Locate the cell with the specified text and output its [X, Y] center coordinate. 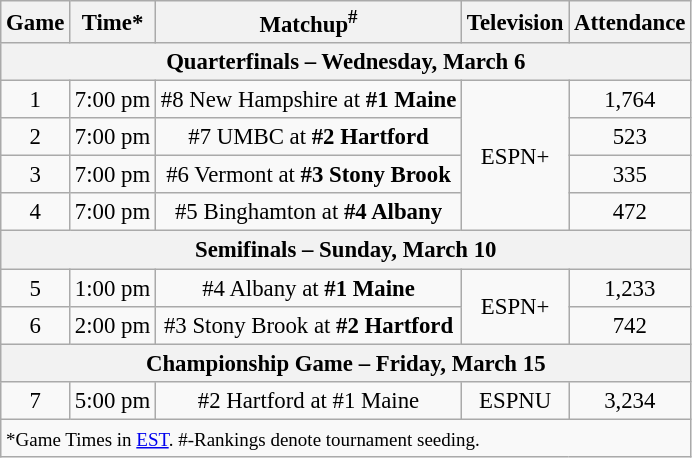
*Game Times in EST. #-Rankings denote tournament seeding. [346, 438]
6 [36, 325]
#8 New Hampshire at #1 Maine [308, 100]
Matchup# [308, 22]
3 [36, 175]
7 [36, 400]
#6 Vermont at #3 Stony Brook [308, 175]
1 [36, 100]
Game [36, 22]
#4 Albany at #1 Maine [308, 288]
742 [630, 325]
#2 Hartford at #1 Maine [308, 400]
ESPNU [516, 400]
1,233 [630, 288]
2 [36, 137]
Quarterfinals – Wednesday, March 6 [346, 62]
1:00 pm [113, 288]
Time* [113, 22]
2:00 pm [113, 325]
472 [630, 213]
5:00 pm [113, 400]
5 [36, 288]
1,764 [630, 100]
#7 UMBC at #2 Hartford [308, 137]
Attendance [630, 22]
Television [516, 22]
523 [630, 137]
Championship Game – Friday, March 15 [346, 363]
#3 Stony Brook at #2 Hartford [308, 325]
Semifinals – Sunday, March 10 [346, 250]
#5 Binghamton at #4 Albany [308, 213]
335 [630, 175]
3,234 [630, 400]
4 [36, 213]
